Locate the cell with the specified text and output its [X, Y] center coordinate. 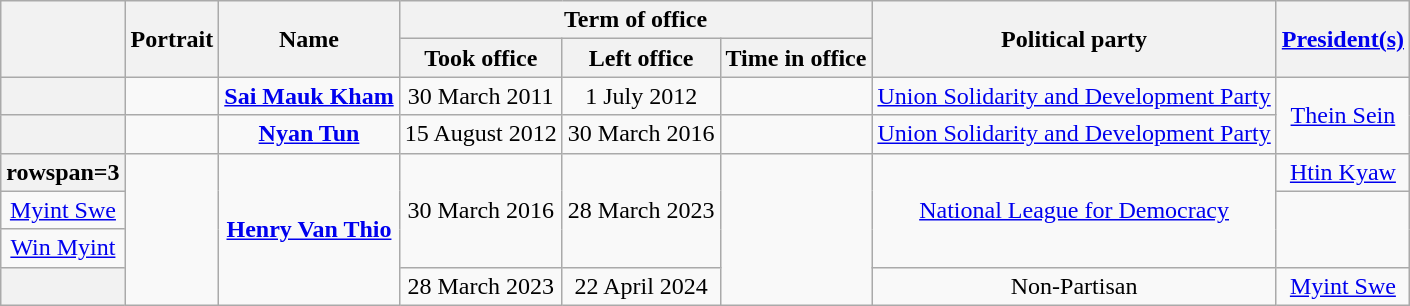
1 July 2012 [641, 96]
Win Myint [63, 248]
National League for Democracy [1074, 210]
Thein Sein [1342, 115]
Left office [641, 58]
22 April 2024 [641, 286]
Took office [480, 58]
Time in office [796, 58]
Political party [1074, 39]
Name [309, 39]
Henry Van Thio [309, 229]
Sai Mauk Kham [309, 96]
Portrait [172, 39]
Non-Partisan [1074, 286]
15 August 2012 [480, 134]
rowspan=3 [63, 172]
30 March 2011 [480, 96]
Htin Kyaw [1342, 172]
President(s) [1342, 39]
Term of office [636, 20]
Nyan Tun [309, 134]
